Extract the [X, Y] coordinate from the center of the cell holding the provided text.  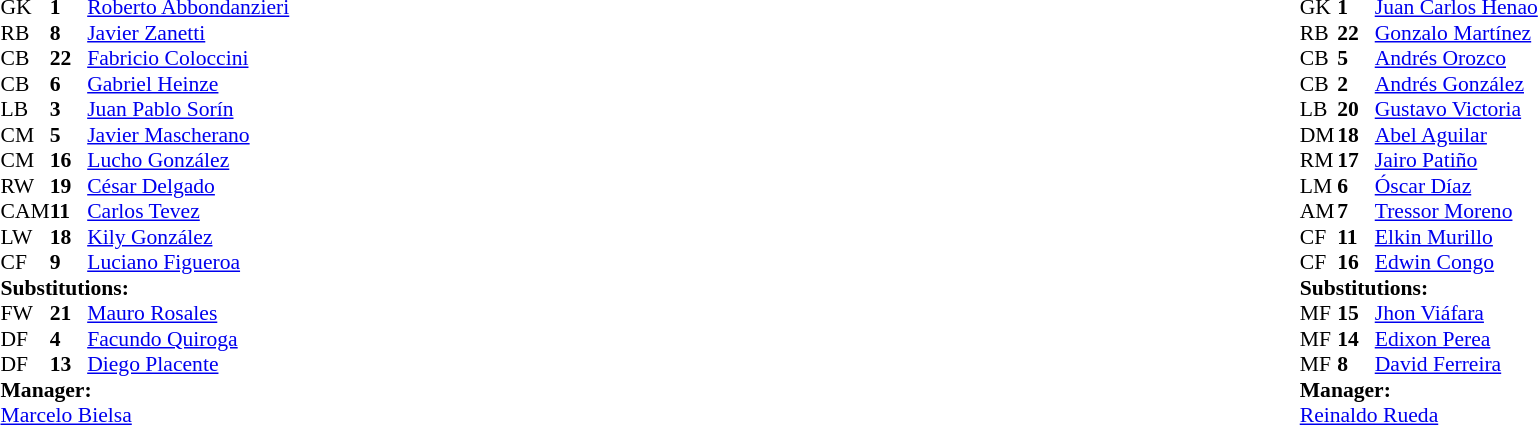
4 [69, 339]
Gonzalo Martínez [1456, 33]
Óscar Díaz [1456, 186]
CAM [24, 211]
7 [1356, 211]
Kily González [188, 237]
LW [24, 237]
Juan Pablo Sorín [188, 109]
Edixon Perea [1456, 339]
Facundo Quiroga [188, 339]
AM [1319, 211]
David Ferreira [1456, 365]
Gabriel Heinze [188, 84]
Abel Aguilar [1456, 135]
Fabricio Coloccini [188, 59]
Javier Mascherano [188, 135]
21 [69, 313]
Jairo Patiño [1456, 161]
Mauro Rosales [188, 313]
RW [24, 186]
Diego Placente [188, 365]
Andrés González [1456, 84]
19 [69, 186]
13 [69, 365]
14 [1356, 339]
Lucho González [188, 161]
20 [1356, 109]
3 [69, 109]
Carlos Tevez [188, 211]
Edwin Congo [1456, 263]
9 [69, 263]
RM [1319, 161]
2 [1356, 84]
Luciano Figueroa [188, 263]
FW [24, 313]
Jhon Viáfara [1456, 313]
15 [1356, 313]
Tressor Moreno [1456, 211]
DM [1319, 135]
Gustavo Victoria [1456, 109]
LM [1319, 186]
Andrés Orozco [1456, 59]
César Delgado [188, 186]
17 [1356, 161]
Elkin Murillo [1456, 237]
Javier Zanetti [188, 33]
